Find where the given text appears and provide that cell's center as [X, Y] coordinate. 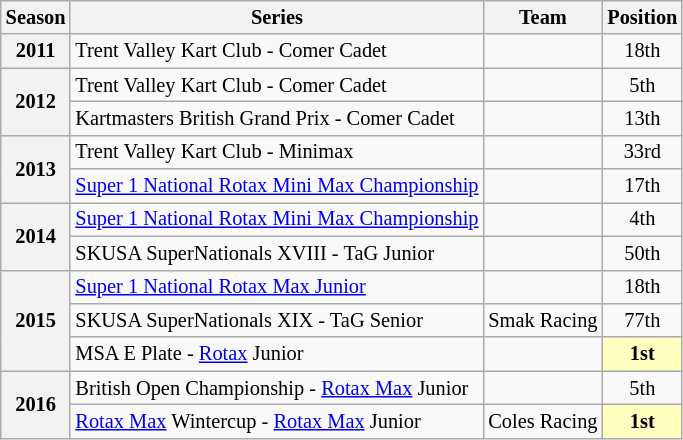
17th [642, 186]
2014 [36, 236]
SKUSA SuperNationals XVIII - TaG Junior [276, 253]
2011 [36, 51]
Smak Racing [542, 320]
2012 [36, 102]
77th [642, 320]
Coles Racing [542, 421]
13th [642, 118]
SKUSA SuperNationals XIX - TaG Senior [276, 320]
Position [642, 17]
4th [642, 219]
Rotax Max Wintercup - Rotax Max Junior [276, 421]
Season [36, 17]
Super 1 National Rotax Max Junior [276, 287]
50th [642, 253]
British Open Championship - Rotax Max Junior [276, 388]
33rd [642, 152]
2013 [36, 168]
2016 [36, 404]
Series [276, 17]
Trent Valley Kart Club - Minimax [276, 152]
MSA E Plate - Rotax Junior [276, 354]
2015 [36, 320]
Kartmasters British Grand Prix - Comer Cadet [276, 118]
Team [542, 17]
